Return (X, Y) of the center of cell containing provided text 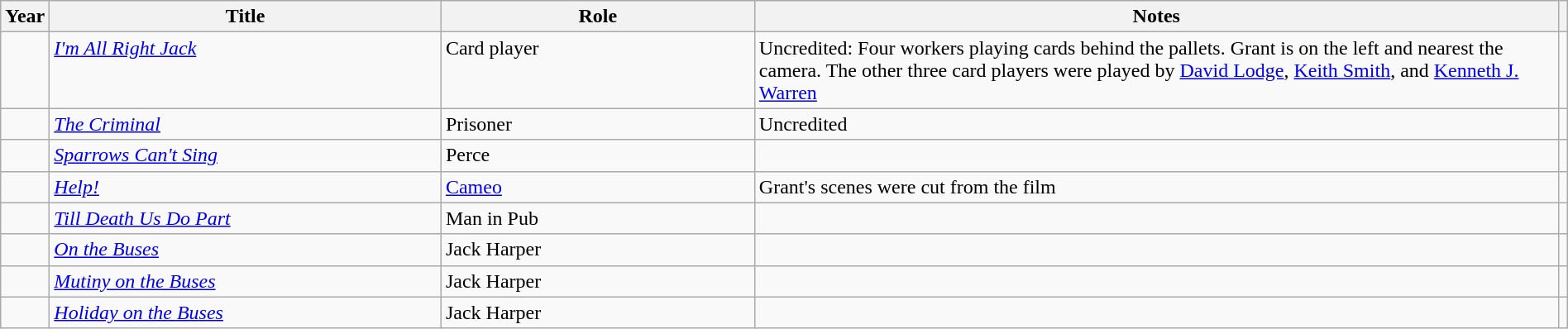
Till Death Us Do Part (246, 218)
I'm All Right Jack (246, 70)
Prisoner (597, 124)
Holiday on the Buses (246, 312)
Role (597, 17)
Help! (246, 187)
Title (246, 17)
Sparrows Can't Sing (246, 155)
Card player (597, 70)
Grant's scenes were cut from the film (1156, 187)
Uncredited (1156, 124)
Perce (597, 155)
Cameo (597, 187)
Man in Pub (597, 218)
Mutiny on the Buses (246, 281)
Notes (1156, 17)
The Criminal (246, 124)
Year (25, 17)
On the Buses (246, 250)
